Return [X, Y] of the center of cell containing provided text 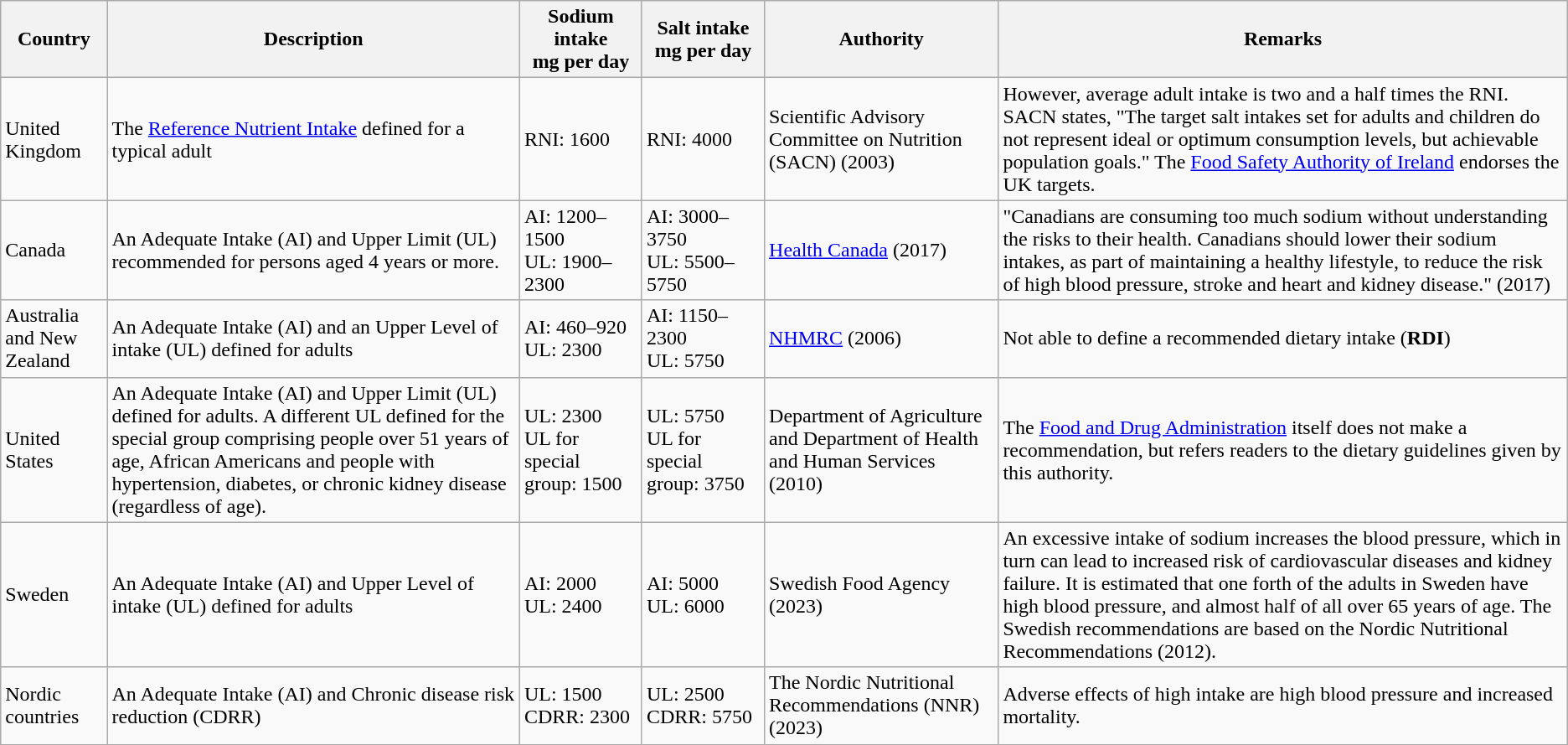
Sodium intakemg per day [580, 39]
Country [54, 39]
The Food and Drug Administration itself does not make a recommendation, but refers readers to the dietary guidelines given by this authority. [1283, 449]
AI: 2000UL: 2400 [580, 595]
Remarks [1283, 39]
AI: 5000UL: 6000 [703, 595]
UL: 1500CDRR: 2300 [580, 706]
Department of Agriculture and Department of Health and Human Services (2010) [881, 449]
AI: 1200–1500 UL: 1900–2300 [580, 250]
Description [313, 39]
AI: 460–920UL: 2300 [580, 339]
United States [54, 449]
Scientific Advisory Committee on Nutrition (SACN) (2003) [881, 139]
Salt intakemg per day [703, 39]
United Kingdom [54, 139]
Health Canada (2017) [881, 250]
The Nordic Nutritional Recommendations (NNR) (2023) [881, 706]
AI: 1150–2300UL: 5750 [703, 339]
Canada [54, 250]
RNI: 1600 [580, 139]
Not able to define a recommended dietary intake (RDI) [1283, 339]
AI: 3000–3750 UL: 5500–5750 [703, 250]
RNI: 4000 [703, 139]
UL: 2300UL for special group: 1500 [580, 449]
An Adequate Intake (AI) and Upper Level of intake (UL) defined for adults [313, 595]
Nordic countries [54, 706]
Swedish Food Agency (2023) [881, 595]
UL: 2500CDRR: 5750 [703, 706]
An Adequate Intake (AI) and Upper Limit (UL) recommended for persons aged 4 years or more. [313, 250]
An Adequate Intake (AI) and Chronic disease risk reduction (CDRR) [313, 706]
Sweden [54, 595]
Adverse effects of high intake are high blood pressure and increased mortality. [1283, 706]
Australia and New Zealand [54, 339]
UL: 5750UL for special group: 3750 [703, 449]
NHMRC (2006) [881, 339]
An Adequate Intake (AI) and an Upper Level of intake (UL) defined for adults [313, 339]
The Reference Nutrient Intake defined for a typical adult [313, 139]
Authority [881, 39]
